From the cell containing the given text, extract its center point as [x, y] coordinate. 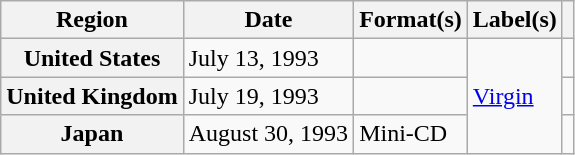
July 19, 1993 [268, 96]
Label(s) [514, 20]
Date [268, 20]
August 30, 1993 [268, 134]
United States [92, 58]
United Kingdom [92, 96]
July 13, 1993 [268, 58]
Virgin [514, 96]
Japan [92, 134]
Format(s) [411, 20]
Mini-CD [411, 134]
Region [92, 20]
